Scan for the cell matching the given text and deliver its [X, Y] coordinate at center. 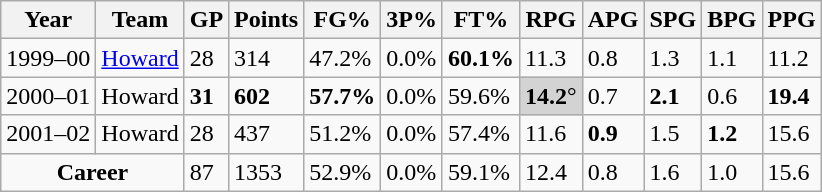
RPG [552, 20]
12.4 [552, 172]
47.2% [342, 58]
14.2° [552, 96]
0.6 [732, 96]
1.0 [732, 172]
59.1% [480, 172]
31 [206, 96]
19.4 [792, 96]
11.3 [552, 58]
2000–01 [48, 96]
Points [266, 20]
1.5 [673, 134]
Year [48, 20]
SPG [673, 20]
1.1 [732, 58]
59.6% [480, 96]
3P% [412, 20]
1.6 [673, 172]
87 [206, 172]
Career [92, 172]
0.9 [613, 134]
2.1 [673, 96]
314 [266, 58]
Team [140, 20]
1353 [266, 172]
2001–02 [48, 134]
BPG [732, 20]
437 [266, 134]
APG [613, 20]
1999–00 [48, 58]
0.7 [613, 96]
FT% [480, 20]
1.3 [673, 58]
FG% [342, 20]
602 [266, 96]
PPG [792, 20]
11.6 [552, 134]
60.1% [480, 58]
11.2 [792, 58]
51.2% [342, 134]
GP [206, 20]
57.7% [342, 96]
1.2 [732, 134]
52.9% [342, 172]
57.4% [480, 134]
